Pinpoint the cell where the given text exists, returning its [x, y] midpoint coordinate. 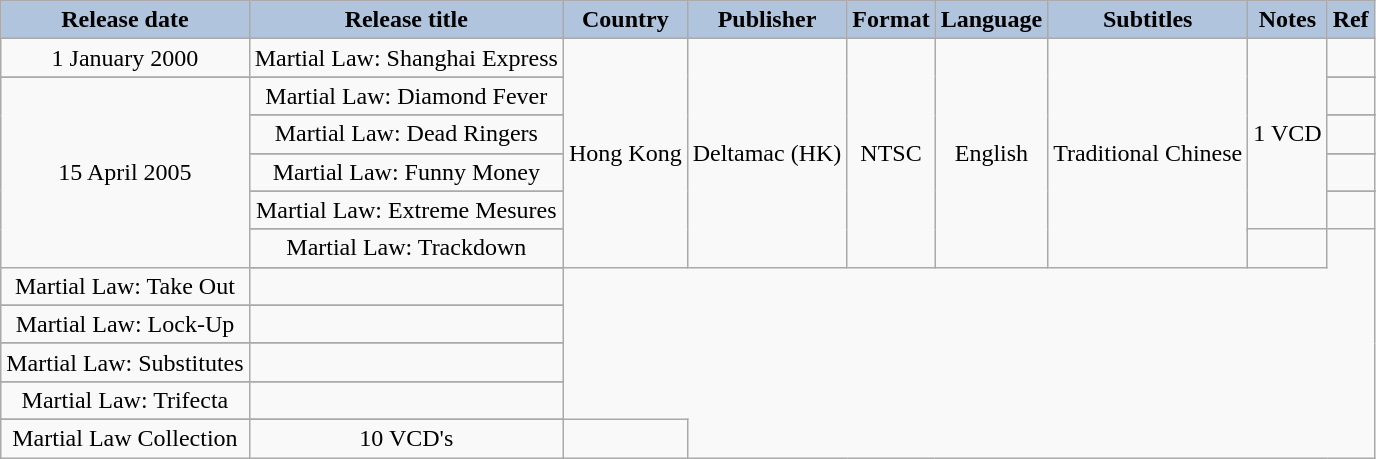
Subtitles [1148, 20]
Martial Law: Dead Ringers [406, 134]
Traditional Chinese [1148, 153]
Deltamac (HK) [767, 153]
Release date [125, 20]
Ref [1350, 20]
15 April 2005 [125, 172]
Hong Kong [625, 153]
Martial Law: Trackdown [406, 248]
Notes [1288, 20]
Martial Law: Take Out [125, 286]
English [991, 153]
Martial Law: Funny Money [406, 172]
Martial Law: Lock-Up [125, 324]
Publisher [767, 20]
Country [625, 20]
Martial Law: Substitutes [125, 362]
Martial Law: Shanghai Express [406, 58]
1 January 2000 [125, 58]
Format [891, 20]
10 VCD's [406, 438]
Martial Law: Trifecta [125, 400]
NTSC [891, 153]
Martial Law: Diamond Fever [406, 96]
Martial Law Collection [125, 438]
1 VCD [1288, 134]
Martial Law: Extreme Mesures [406, 210]
Release title [406, 20]
Language [991, 20]
